Capture the cell that displays the provided text and extract its (X, Y) central coordinate. 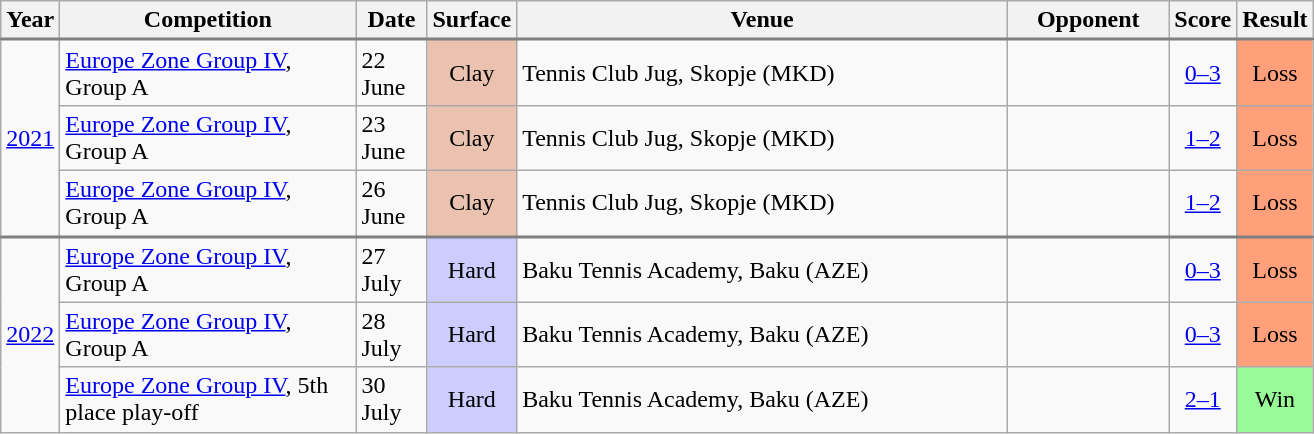
Opponent (1088, 20)
Win (1275, 400)
2022 (30, 334)
Europe Zone Group IV, 5th place play-off (208, 400)
2–1 (1203, 400)
30 July (392, 400)
26 June (392, 203)
Venue (762, 20)
Year (30, 20)
Surface (472, 20)
23 June (392, 138)
Competition (208, 20)
Score (1203, 20)
Result (1275, 20)
27 July (392, 269)
Date (392, 20)
22 June (392, 73)
2021 (30, 138)
28 July (392, 334)
